Search for the cell housing the specified text and yield its [X, Y] center coordinate. 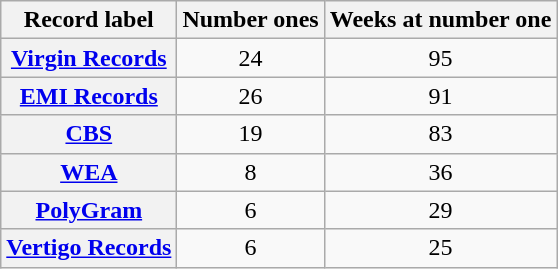
24 [250, 58]
83 [440, 134]
25 [440, 248]
Number ones [250, 20]
19 [250, 134]
36 [440, 172]
95 [440, 58]
26 [250, 96]
91 [440, 96]
PolyGram [89, 210]
29 [440, 210]
Vertigo Records [89, 248]
Record label [89, 20]
WEA [89, 172]
EMI Records [89, 96]
Weeks at number one [440, 20]
8 [250, 172]
Virgin Records [89, 58]
CBS [89, 134]
